Extract the (X, Y) coordinate from the center of the cell holding the provided text.  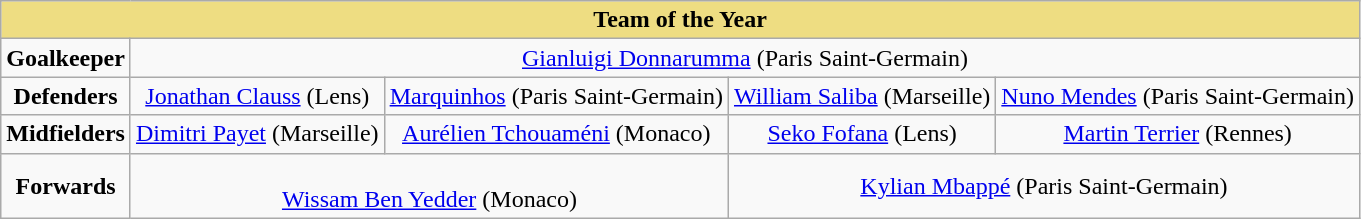
Team of the Year (680, 20)
Nuno Mendes (Paris Saint-Germain) (1178, 96)
Dimitri Payet (Marseille) (257, 134)
Jonathan Clauss (Lens) (257, 96)
Wissam Ben Yedder (Monaco) (429, 186)
Forwards (66, 186)
Aurélien Tchouaméni (Monaco) (556, 134)
William Saliba (Marseille) (862, 96)
Midfielders (66, 134)
Seko Fofana (Lens) (862, 134)
Defenders (66, 96)
Goalkeeper (66, 58)
Marquinhos (Paris Saint-Germain) (556, 96)
Gianluigi Donnarumma (Paris Saint-Germain) (744, 58)
Martin Terrier (Rennes) (1178, 134)
Kylian Mbappé (Paris Saint-Germain) (1044, 186)
